Determine the (x, y) coordinate at the center of the cell enclosing the given text.  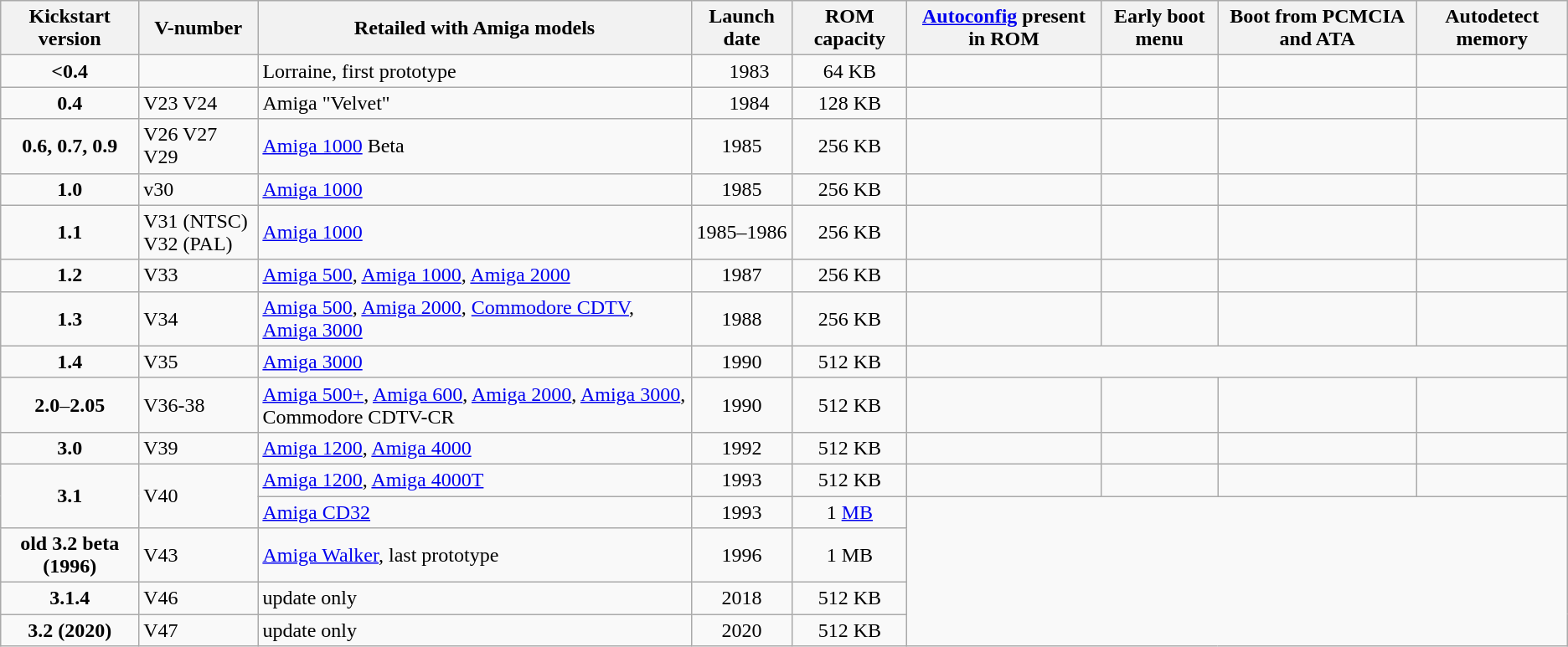
Launch date (742, 28)
Amiga 1200, Amiga 4000 (474, 448)
V43 (199, 556)
0.4 (70, 103)
1984 (742, 103)
ROM capacity (849, 28)
Lorraine, first prototype (474, 71)
1.0 (70, 189)
V26 V27 V29 (199, 146)
1992 (742, 448)
Amiga 1200, Amiga 4000T (474, 480)
V36-38 (199, 405)
Boot from PCMCIA and ATA (1317, 28)
V33 (199, 275)
2.0–2.05 (70, 405)
Amiga Walker, last prototype (474, 556)
1.4 (70, 362)
Early boot menu (1159, 28)
1.1 (70, 233)
1.2 (70, 275)
1.3 (70, 318)
1996 (742, 556)
1987 (742, 275)
3.0 (70, 448)
128 KB (849, 103)
0.6, 0.7, 0.9 (70, 146)
Amiga CD32 (474, 511)
Retailed with Amiga models (474, 28)
V35 (199, 362)
Amiga 3000 (474, 362)
<0.4 (70, 71)
Amiga 500, Amiga 1000, Amiga 2000 (474, 275)
3.1 (70, 496)
V47 (199, 630)
V40 (199, 496)
Amiga 500, Amiga 2000, Commodore CDTV, Amiga 3000 (474, 318)
Autodetect memory (1492, 28)
old 3.2 beta (1996) (70, 556)
V46 (199, 598)
64 KB (849, 71)
V-number (199, 28)
2018 (742, 598)
1988 (742, 318)
2020 (742, 630)
Amiga 1000 Beta (474, 146)
Amiga 500+, Amiga 600, Amiga 2000, Amiga 3000, Commodore CDTV-CR (474, 405)
3.2 (2020) (70, 630)
V34 (199, 318)
v30 (199, 189)
V23 V24 (199, 103)
Amiga "Velvet" (474, 103)
Kickstart version (70, 28)
V39 (199, 448)
1983 (742, 71)
Autoconfig present in ROM (1004, 28)
V31 (NTSC)V32 (PAL) (199, 233)
3.1.4 (70, 598)
1985–1986 (742, 233)
